Output the [x, y] coordinate of the center of the cell containing the given text.  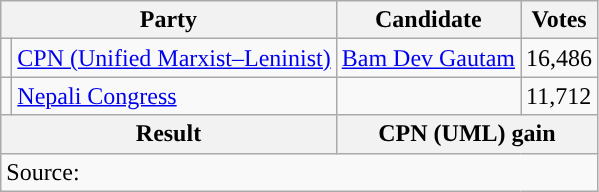
Votes [560, 20]
Bam Dev Gautam [428, 58]
Candidate [428, 20]
Source: [300, 172]
Party [168, 20]
Nepali Congress [174, 96]
11,712 [560, 96]
CPN (UML) gain [466, 134]
CPN (Unified Marxist–Leninist) [174, 58]
Result [168, 134]
16,486 [560, 58]
